Return the (X, Y) coordinate for the center point of the cell that contains the specified text.  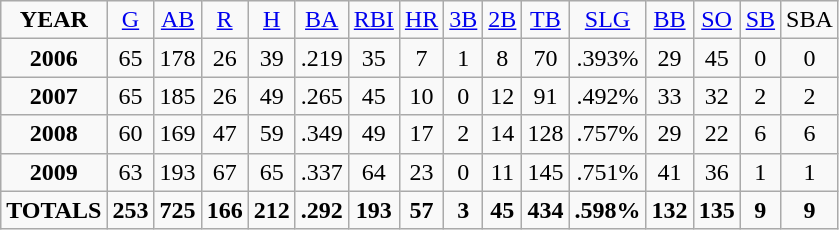
7 (421, 58)
135 (716, 210)
SO (716, 20)
36 (716, 172)
.265 (322, 96)
22 (716, 134)
.349 (322, 134)
.393% (608, 58)
57 (421, 210)
TB (546, 20)
41 (670, 172)
185 (178, 96)
17 (421, 134)
R (224, 20)
212 (272, 210)
2006 (54, 58)
SBA (810, 20)
434 (546, 210)
47 (224, 134)
178 (178, 58)
145 (546, 172)
12 (502, 96)
2007 (54, 96)
.219 (322, 58)
3B (464, 20)
33 (670, 96)
RBI (374, 20)
2009 (54, 172)
32 (716, 96)
BB (670, 20)
128 (546, 134)
.337 (322, 172)
TOTALS (54, 210)
10 (421, 96)
132 (670, 210)
64 (374, 172)
G (130, 20)
.598% (608, 210)
8 (502, 58)
.292 (322, 210)
.757% (608, 134)
YEAR (54, 20)
91 (546, 96)
3 (464, 210)
.751% (608, 172)
SB (760, 20)
BA (322, 20)
11 (502, 172)
SLG (608, 20)
H (272, 20)
70 (546, 58)
60 (130, 134)
59 (272, 134)
2B (502, 20)
166 (224, 210)
2008 (54, 134)
169 (178, 134)
63 (130, 172)
35 (374, 58)
67 (224, 172)
.492% (608, 96)
253 (130, 210)
HR (421, 20)
23 (421, 172)
14 (502, 134)
AB (178, 20)
725 (178, 210)
39 (272, 58)
